Determine the [X, Y] coordinate at the center of the cell enclosing the given text.  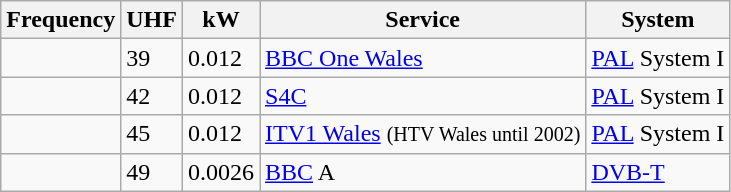
kW [220, 20]
0.0026 [220, 172]
UHF [152, 20]
Frequency [61, 20]
42 [152, 96]
S4C [423, 96]
BBC One Wales [423, 58]
BBC A [423, 172]
49 [152, 172]
Service [423, 20]
System [658, 20]
DVB-T [658, 172]
39 [152, 58]
45 [152, 134]
ITV1 Wales (HTV Wales until 2002) [423, 134]
